Pinpoint the cell where the given text exists, returning its (x, y) midpoint coordinate. 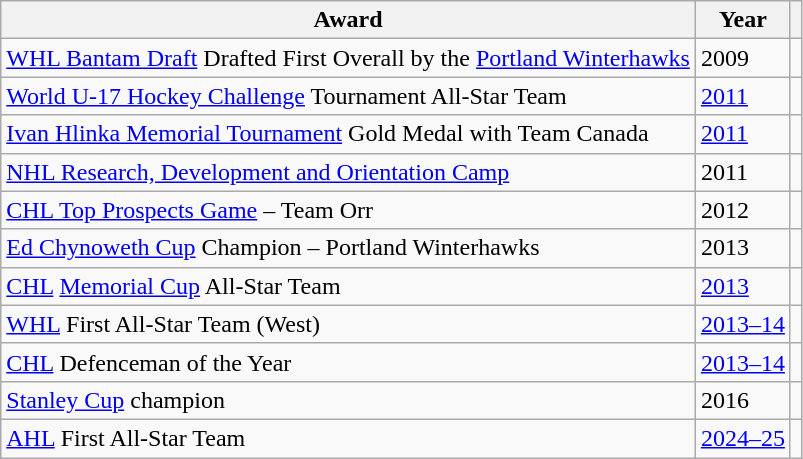
World U-17 Hockey Challenge Tournament All-Star Team (348, 96)
Award (348, 20)
CHL Defenceman of the Year (348, 362)
NHL Research, Development and Orientation Camp (348, 172)
CHL Top Prospects Game – Team Orr (348, 210)
Ed Chynoweth Cup Champion – Portland Winterhawks (348, 248)
Year (742, 20)
Ivan Hlinka Memorial Tournament Gold Medal with Team Canada (348, 134)
2009 (742, 58)
WHL Bantam Draft Drafted First Overall by the Portland Winterhawks (348, 58)
Stanley Cup champion (348, 400)
2024–25 (742, 438)
WHL First All-Star Team (West) (348, 324)
2016 (742, 400)
2012 (742, 210)
AHL First All-Star Team (348, 438)
CHL Memorial Cup All-Star Team (348, 286)
